For the text-containing cell, return its midpoint in [X, Y] coordinate format. 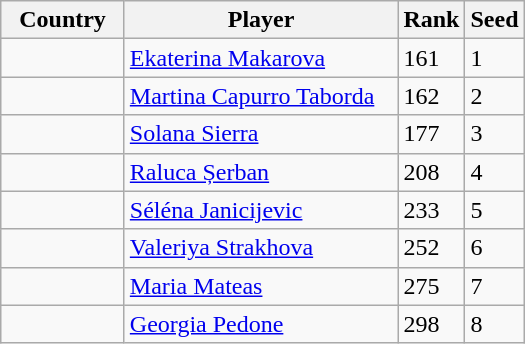
162 [432, 96]
8 [494, 324]
2 [494, 96]
177 [432, 134]
252 [432, 248]
Raluca Șerban [261, 172]
5 [494, 210]
Player [261, 20]
3 [494, 134]
Rank [432, 20]
Séléna Janicijevic [261, 210]
161 [432, 58]
Seed [494, 20]
Georgia Pedone [261, 324]
275 [432, 286]
298 [432, 324]
7 [494, 286]
Ekaterina Makarova [261, 58]
1 [494, 58]
Martina Capurro Taborda [261, 96]
4 [494, 172]
Solana Sierra [261, 134]
Valeriya Strakhova [261, 248]
Maria Mateas [261, 286]
233 [432, 210]
6 [494, 248]
208 [432, 172]
Country [63, 20]
